Pinpoint the cell where the given text exists, returning its [X, Y] midpoint coordinate. 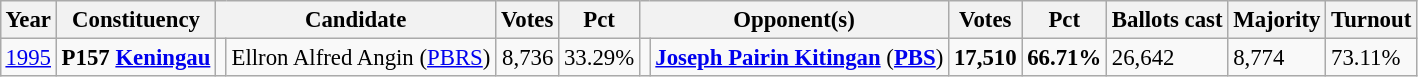
26,642 [1168, 57]
Constituency [136, 20]
P157 Keningau [136, 57]
73.11% [1372, 57]
Majority [1277, 20]
Ballots cast [1168, 20]
1995 [28, 57]
Ellron Alfred Angin (PBRS) [360, 57]
Year [28, 20]
Candidate [356, 20]
Opponent(s) [794, 20]
8,774 [1277, 57]
8,736 [528, 57]
66.71% [1064, 57]
Joseph Pairin Kitingan (PBS) [800, 57]
17,510 [986, 57]
Turnout [1372, 20]
33.29% [600, 57]
